Scan for the cell matching the given text and deliver its (X, Y) coordinate at center. 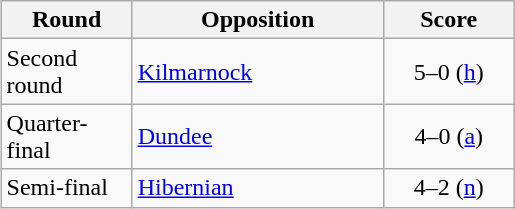
Score (448, 20)
Dundee (258, 136)
Opposition (258, 20)
Second round (66, 72)
Kilmarnock (258, 72)
Semi-final (66, 188)
4–2 (n) (448, 188)
4–0 (a) (448, 136)
Quarter-final (66, 136)
5–0 (h) (448, 72)
Hibernian (258, 188)
Round (66, 20)
